Search for the cell housing the specified text and yield its [x, y] center coordinate. 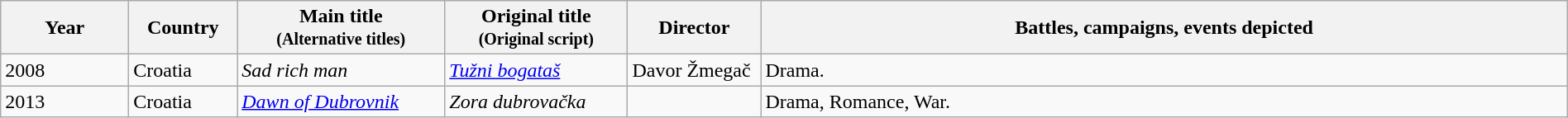
2008 [65, 70]
Davor Žmegač [695, 70]
Tužni bogataš [536, 70]
Dawn of Dubrovnik [341, 101]
Year [65, 28]
Original title(Original script) [536, 28]
Battles, campaigns, events depicted [1164, 28]
Main title(Alternative titles) [341, 28]
Sad rich man [341, 70]
2013 [65, 101]
Zora dubrovačka [536, 101]
Drama. [1164, 70]
Country [184, 28]
Director [695, 28]
Drama, Romance, War. [1164, 101]
